Return (X, Y) of the center of cell containing provided text 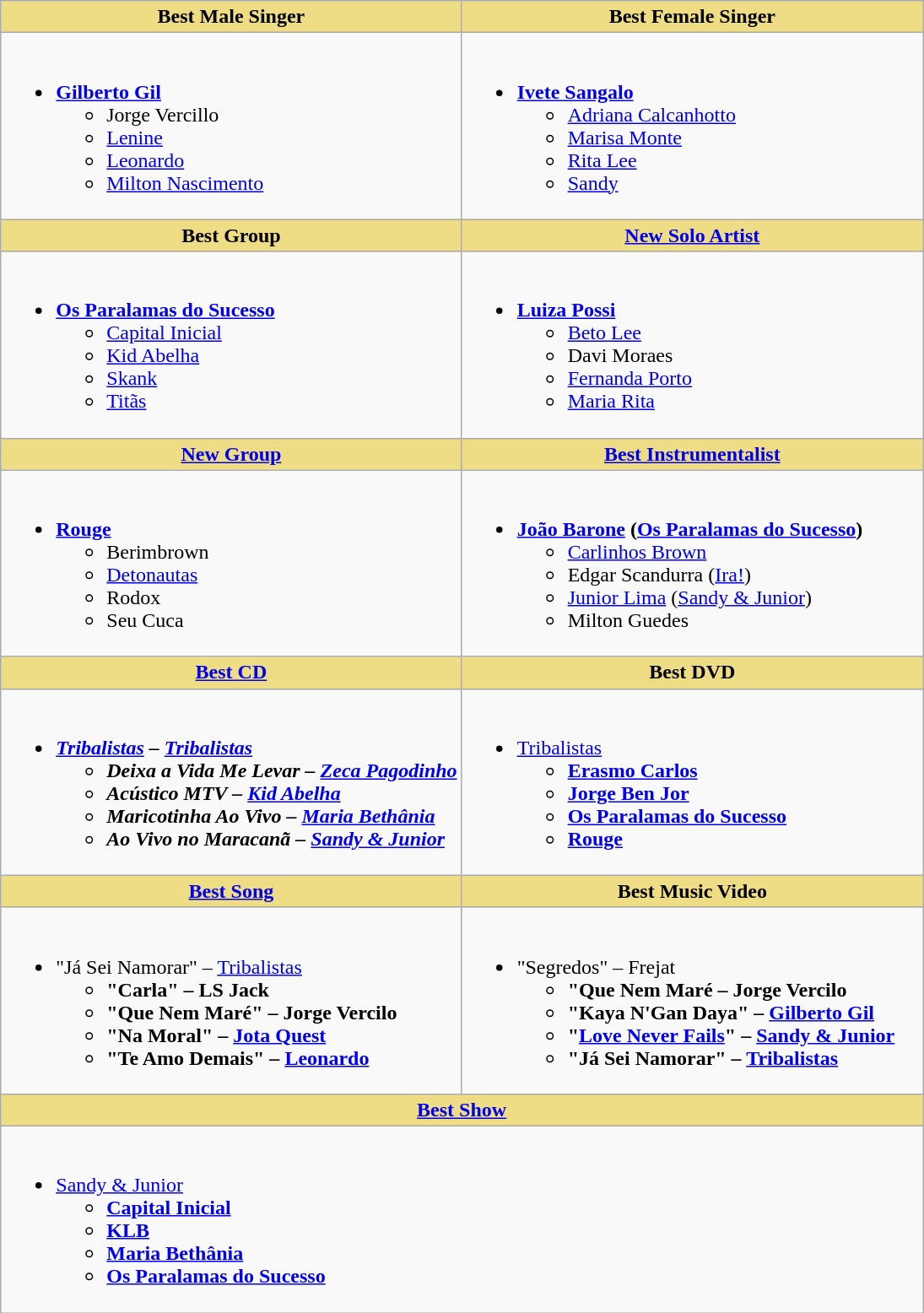
New Solo Artist (692, 235)
Ivete SangaloAdriana CalcanhottoMarisa MonteRita LeeSandy (692, 127)
João Barone (Os Paralamas do Sucesso)Carlinhos BrownEdgar Scandurra (Ira!)Junior Lima (Sandy & Junior)Milton Guedes (692, 564)
"Já Sei Namorar" – Tribalistas"Carla" – LS Jack"Que Nem Maré" – Jorge Vercilo"Na Moral" – Jota Quest"Te Amo Demais" – Leonardo (231, 1001)
Best Female Singer (692, 17)
Best Song (231, 891)
TribalistasErasmo CarlosJorge Ben JorOs Paralamas do SucessoRouge (692, 781)
Best Male Singer (231, 17)
Sandy & JuniorCapital InicialKLBMaria BethâniaOs Paralamas do Sucesso (462, 1218)
Best Instrumentalist (692, 454)
Best Show (462, 1110)
Os Paralamas do SucessoCapital InicialKid AbelhaSkankTitãs (231, 344)
Luiza PossiBeto LeeDavi MoraesFernanda PortoMaria Rita (692, 344)
Best Group (231, 235)
New Group (231, 454)
Best DVD (692, 673)
Best CD (231, 673)
Best Music Video (692, 891)
Gilberto GilJorge VercilloLenineLeonardoMilton Nascimento (231, 127)
"Segredos" – Frejat"Que Nem Maré – Jorge Vercilo"Kaya N'Gan Daya" – Gilberto Gil"Love Never Fails" – Sandy & Junior"Já Sei Namorar" – Tribalistas (692, 1001)
RougeBerimbrownDetonautasRodoxSeu Cuca (231, 564)
